From the cell containing the given text, extract its center point as (x, y) coordinate. 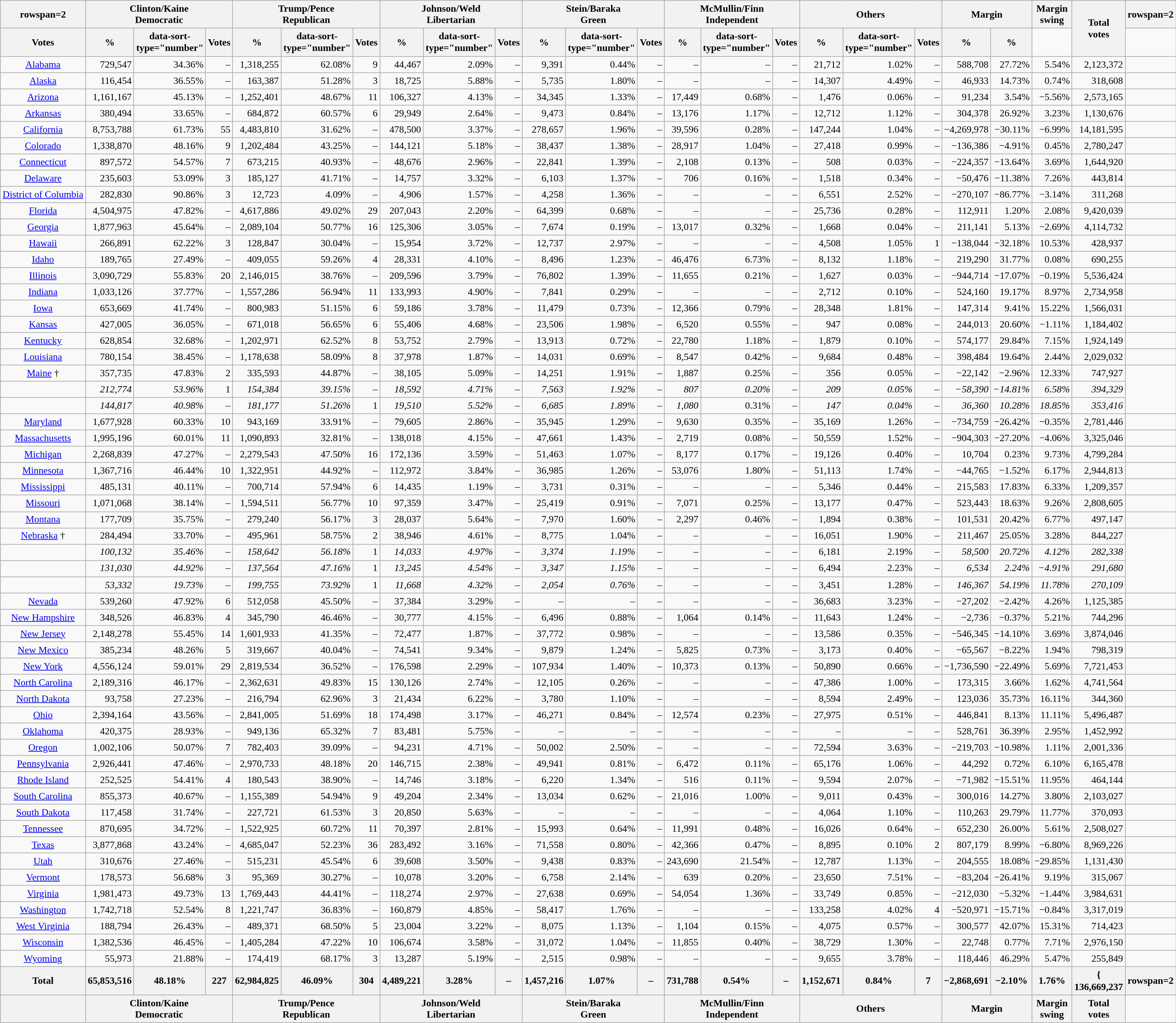
9,684 (821, 357)
1,522,925 (257, 829)
12,366 (682, 309)
New York (43, 666)
9,420,039 (1099, 211)
356 (821, 373)
Texas (43, 845)
North Carolina (43, 682)
47.83% (170, 373)
14,746 (402, 780)
266,891 (110, 244)
−734,759 (967, 422)
45.54% (317, 861)
8,895 (821, 845)
41.35% (317, 634)
1,322,951 (257, 471)
49.83% (317, 682)
0.62% (602, 796)
1.02% (879, 65)
1.30% (879, 943)
185,127 (257, 178)
3.29% (459, 601)
2,515 (544, 959)
639 (682, 877)
26.00% (1012, 829)
43.25% (317, 146)
17,449 (682, 97)
47,661 (544, 438)
2,780,247 (1099, 146)
46.83% (170, 617)
1,557,286 (257, 292)
6,494 (821, 569)
54.57% (170, 162)
60.01% (170, 438)
2.14% (602, 877)
353,416 (1099, 406)
13,245 (402, 569)
2.29% (459, 666)
4.97% (459, 552)
0.76% (602, 585)
1,677,928 (110, 422)
14,251 (544, 373)
1,627 (821, 276)
45.64% (170, 227)
9.26% (1052, 503)
1,668 (821, 227)
160,879 (402, 910)
11,668 (402, 585)
Nevada (43, 601)
2,819,534 (257, 666)
2,029,032 (1099, 357)
1.38% (602, 146)
180,543 (257, 780)
1,981,473 (110, 894)
1,566,031 (1099, 309)
26.92% (1012, 113)
807 (682, 390)
32.68% (170, 341)
33.91% (317, 422)
0.26% (602, 682)
36.39% (1012, 731)
Nebraska † (43, 536)
36,985 (544, 471)
14,181,595 (1099, 129)
6,220 (544, 780)
2.64% (459, 113)
Tennessee (43, 829)
49.02% (317, 211)
−30.11% (1012, 129)
48.67% (317, 97)
3,347 (544, 569)
−22.49% (1012, 666)
5.61% (1052, 829)
897,572 (110, 162)
65.32% (317, 731)
68.50% (317, 926)
28,331 (402, 260)
3,451 (821, 585)
3.17% (459, 715)
370,093 (1099, 812)
29,949 (402, 113)
7,970 (544, 520)
31.74% (170, 812)
21.54% (736, 861)
−2.10% (1012, 981)
2,926,441 (110, 764)
3.50% (459, 861)
744,296 (1099, 617)
2,808,605 (1099, 503)
34.72% (170, 829)
−2,868,691 (967, 981)
1.81% (879, 309)
51,113 (821, 471)
27.49% (170, 260)
56.68% (170, 877)
15,993 (544, 829)
44.87% (317, 373)
216,794 (257, 699)
1,202,484 (257, 146)
62.52% (317, 341)
7,563 (544, 390)
7,841 (544, 292)
60.72% (317, 829)
58.75% (317, 536)
0.29% (602, 292)
37.77% (170, 292)
3,877,868 (110, 845)
380,494 (110, 113)
40.93% (317, 162)
14 (219, 634)
19.64% (1012, 357)
174,419 (257, 959)
1,125,385 (1099, 601)
27.23% (170, 699)
55,973 (110, 959)
807,179 (967, 845)
300,016 (967, 796)
48.26% (170, 650)
15.31% (1052, 926)
2,279,543 (257, 455)
New Jersey (43, 634)
147,244 (821, 129)
−44,765 (967, 471)
870,695 (110, 829)
{ 136,669,237 (1099, 981)
199,755 (257, 585)
14,435 (402, 487)
Minnesota (43, 471)
12,737 (544, 244)
19,510 (402, 406)
1.43% (602, 438)
6,165,478 (1099, 764)
2,123,372 (1099, 65)
27.72% (1012, 65)
495,961 (257, 536)
673,215 (257, 162)
428,937 (1099, 244)
49.73% (170, 894)
5,825 (682, 650)
0.81% (602, 764)
7.26% (1052, 178)
714,423 (1099, 926)
13,017 (682, 227)
6.77% (1052, 520)
46.45% (170, 943)
0.43% (879, 796)
94,231 (402, 747)
3,173 (821, 650)
55.83% (170, 276)
8,075 (544, 926)
74,541 (402, 650)
20.42% (1012, 520)
Iowa (43, 309)
−86.77% (1012, 194)
20.60% (1012, 325)
51.69% (317, 715)
1,130,676 (1099, 113)
3,090,729 (110, 276)
59.01% (170, 666)
−0.19% (1052, 276)
−2.69% (1052, 227)
68.17% (317, 959)
146,715 (402, 764)
0.80% (602, 845)
700,714 (257, 487)
47.82% (170, 211)
1,104 (682, 926)
147 (821, 406)
55,406 (402, 325)
211,141 (967, 227)
1,002,106 (110, 747)
311,268 (1099, 194)
California (43, 129)
39.09% (317, 747)
2.23% (879, 569)
Montana (43, 520)
42,366 (682, 845)
22,841 (544, 162)
Illinois (43, 276)
3.32% (459, 178)
48.16% (170, 146)
235,603 (110, 178)
28,037 (402, 520)
2.49% (879, 699)
574,177 (967, 341)
33.70% (170, 536)
38.76% (317, 276)
62,984,825 (257, 981)
2,573,165 (1099, 97)
0.83% (602, 861)
512,058 (257, 601)
464,144 (1099, 780)
Wisconsin (43, 943)
Massachusetts (43, 438)
−50,476 (967, 178)
Vermont (43, 877)
1.92% (602, 390)
9,473 (544, 113)
9,655 (821, 959)
28,917 (682, 146)
13,586 (821, 634)
215,583 (967, 487)
11,643 (821, 617)
6.17% (1052, 471)
3.18% (459, 780)
3.80% (1052, 796)
−4.06% (1052, 438)
7.71% (1052, 943)
56.65% (317, 325)
−6.99% (1052, 129)
−219,703 (967, 747)
212,774 (110, 390)
18.63% (1012, 503)
9,011 (821, 796)
3.59% (459, 455)
62.96% (317, 699)
2.81% (459, 829)
−520,971 (967, 910)
318,608 (1099, 81)
209,596 (402, 276)
2.34% (459, 796)
43.24% (170, 845)
South Carolina (43, 796)
17.83% (1012, 487)
118,446 (967, 959)
11,991 (682, 829)
30.27% (317, 877)
5.64% (459, 520)
304 (366, 981)
0.77% (1012, 943)
−15.51% (1012, 780)
5,536,424 (1099, 276)
1,080 (682, 406)
25,736 (821, 211)
1,644,920 (1099, 162)
1,769,443 (257, 894)
19.73% (170, 585)
30.04% (317, 244)
Delaware (43, 178)
9,391 (544, 65)
3.22% (459, 926)
23,004 (402, 926)
36,683 (821, 601)
8.13% (1012, 715)
6,181 (821, 552)
60.33% (170, 422)
21.88% (170, 959)
−1.52% (1012, 471)
1.29% (602, 422)
282,830 (110, 194)
1.28% (879, 585)
207,043 (402, 211)
11,479 (544, 309)
106,327 (402, 97)
782,403 (257, 747)
11.78% (1052, 585)
2,970,733 (257, 764)
61.73% (170, 129)
12,105 (544, 682)
2,146,015 (257, 276)
39,596 (682, 129)
8.97% (1052, 292)
5.54% (1052, 65)
0.42% (736, 357)
20,850 (402, 812)
76,802 (544, 276)
−26.41% (1012, 877)
−136,386 (967, 146)
282,338 (1099, 552)
−71,982 (967, 780)
1.17% (736, 113)
10.28% (1012, 406)
36,360 (967, 406)
855,373 (110, 796)
−2.42% (1012, 601)
Alaska (43, 81)
7,721,453 (1099, 666)
219,290 (967, 260)
6.33% (1052, 487)
−212,030 (967, 894)
38,105 (402, 373)
65,176 (821, 764)
−22,142 (967, 373)
New Hampshire (43, 617)
106,674 (402, 943)
731,788 (682, 981)
6,103 (544, 178)
5.13% (1012, 227)
1.23% (602, 260)
−65,567 (967, 650)
6,758 (544, 877)
539,260 (110, 601)
5.09% (459, 373)
47.27% (170, 455)
9.34% (459, 650)
4.10% (459, 260)
2,189,316 (110, 682)
524,160 (967, 292)
3,984,631 (1099, 894)
11.11% (1052, 715)
Indiana (43, 292)
27,638 (544, 894)
174,498 (402, 715)
10.53% (1052, 244)
37,384 (402, 601)
22,748 (967, 943)
4,483,810 (257, 129)
33.65% (170, 113)
Arizona (43, 97)
Idaho (43, 260)
26.43% (170, 926)
4.85% (459, 910)
8,594 (821, 699)
93,758 (110, 699)
−17.07% (1012, 276)
528,761 (967, 731)
58.09% (317, 357)
−10.98% (1012, 747)
163,387 (257, 81)
4,258 (544, 194)
949,136 (257, 731)
41.71% (317, 178)
13 (219, 894)
780,154 (110, 357)
3,374 (544, 552)
158,642 (257, 552)
−944,714 (967, 276)
1,457,216 (544, 981)
44,467 (402, 65)
−32.18% (1012, 244)
3.58% (459, 943)
1.05% (879, 244)
398,484 (967, 357)
3.37% (459, 129)
1.15% (602, 569)
40.11% (170, 487)
21,016 (682, 796)
Ohio (43, 715)
21,434 (402, 699)
2,054 (544, 585)
6,685 (544, 406)
62.22% (170, 244)
57.94% (317, 487)
0.57% (879, 926)
5.63% (459, 812)
1,877,963 (110, 227)
1.37% (602, 178)
227,721 (257, 812)
50,559 (821, 438)
3.72% (459, 244)
2,841,005 (257, 715)
9.19% (1052, 877)
9,438 (544, 861)
4,556,124 (110, 666)
1,161,167 (110, 97)
2,297 (682, 520)
46.46% (317, 617)
16,026 (821, 829)
Florida (43, 211)
71,558 (544, 845)
53,076 (682, 471)
1,367,716 (110, 471)
5,735 (544, 81)
1,601,933 (257, 634)
12,787 (821, 861)
31.77% (1012, 260)
2.95% (1052, 731)
34.36% (170, 65)
51,463 (544, 455)
10,704 (967, 455)
12.33% (1052, 373)
9,879 (544, 650)
189,765 (110, 260)
−904,303 (967, 438)
62.08% (317, 65)
59,186 (402, 309)
47.50% (317, 455)
36 (366, 845)
25.05% (1012, 536)
1,184,402 (1099, 325)
10,373 (682, 666)
55.45% (170, 634)
4,075 (821, 926)
42.07% (1012, 926)
4.61% (459, 536)
144,817 (110, 406)
New Mexico (43, 650)
12,574 (682, 715)
−0.35% (1052, 422)
50.77% (317, 227)
Michigan (43, 455)
39,608 (402, 861)
90.86% (170, 194)
1,071,068 (110, 503)
4.09% (317, 194)
3.47% (459, 503)
2.96% (459, 162)
3,731 (544, 487)
16,051 (821, 536)
18.85% (1052, 406)
11,855 (682, 943)
497,147 (1099, 520)
36.55% (170, 81)
38.90% (317, 780)
54.19% (1012, 585)
125,306 (402, 227)
1.91% (602, 373)
3,325,046 (1099, 438)
0.85% (879, 894)
0.32% (736, 227)
22,780 (682, 341)
1,209,357 (1099, 487)
51.26% (317, 406)
4,504,975 (110, 211)
112,972 (402, 471)
97,359 (402, 503)
Hawaii (43, 244)
1,894 (821, 520)
1.06% (879, 764)
270,109 (1099, 585)
West Virginia (43, 926)
23,506 (544, 325)
District of Columbia (43, 194)
Utah (43, 861)
176,598 (402, 666)
1.52% (879, 438)
177,709 (110, 520)
7,071 (682, 503)
1.89% (602, 406)
47.16% (317, 569)
2,362,631 (257, 682)
28.93% (170, 731)
Virginia (43, 894)
1,405,284 (257, 943)
0.21% (736, 276)
690,255 (1099, 260)
60.57% (317, 113)
516 (682, 780)
11.95% (1052, 780)
56.18% (317, 552)
15.22% (1052, 309)
172,136 (402, 455)
1,995,196 (110, 438)
2,719 (682, 438)
252,525 (110, 780)
5,496,487 (1099, 715)
Wyoming (43, 959)
4.54% (459, 569)
1,476 (821, 97)
27.46% (170, 861)
345,790 (257, 617)
54.94% (317, 796)
6.10% (1052, 764)
0.17% (736, 455)
45.50% (317, 601)
1.62% (1052, 682)
133,258 (821, 910)
1,518 (821, 178)
6.58% (1052, 390)
2.52% (879, 194)
7.15% (1052, 341)
19,126 (821, 455)
51.15% (317, 309)
41.74% (170, 309)
53.09% (170, 178)
−0.84% (1052, 910)
5.75% (459, 731)
23,650 (821, 877)
40.67% (170, 796)
−224,357 (967, 162)
25,419 (544, 503)
8,496 (544, 260)
2.79% (459, 341)
116,454 (110, 81)
8,969,226 (1099, 845)
Georgia (43, 227)
3,317,019 (1099, 910)
508 (821, 162)
50.07% (170, 747)
46.44% (170, 471)
Missouri (43, 503)
798,319 (1099, 650)
2.38% (459, 764)
2,103,027 (1099, 796)
291,680 (1099, 569)
9.73% (1052, 455)
53,752 (402, 341)
Colorado (43, 146)
1.33% (602, 97)
357,735 (110, 373)
1,090,893 (257, 438)
−83,204 (967, 877)
56.77% (317, 503)
−0.37% (1012, 617)
64,399 (544, 211)
279,240 (257, 520)
38.45% (170, 357)
131,030 (110, 569)
1,924,149 (1099, 341)
243,690 (682, 861)
−5.32% (1012, 894)
4,906 (402, 194)
Alabama (43, 65)
4,064 (821, 812)
1,131,430 (1099, 861)
515,231 (257, 861)
6.22% (459, 699)
47,386 (821, 682)
348,526 (110, 617)
0.46% (736, 520)
133,993 (402, 292)
2.24% (1012, 569)
46.17% (170, 682)
65,853,516 (110, 981)
79,605 (402, 422)
117,458 (110, 812)
0.19% (602, 227)
628,854 (110, 341)
72,594 (821, 747)
91,234 (967, 97)
4.32% (459, 585)
1,594,511 (257, 503)
31,072 (544, 943)
0.88% (602, 617)
800,983 (257, 309)
310,676 (110, 861)
3.84% (459, 471)
4.49% (879, 81)
−2,736 (967, 617)
−3.14% (1052, 194)
−5.56% (1052, 97)
Louisiana (43, 357)
130,126 (402, 682)
−27.20% (1012, 438)
0.51% (879, 715)
181,177 (257, 406)
61.53% (317, 812)
47.22% (317, 943)
11,655 (682, 276)
284,494 (110, 536)
2.86% (459, 422)
31.62% (317, 129)
2,781,446 (1099, 422)
−270,107 (967, 194)
11.77% (1052, 812)
35,945 (544, 422)
1,221,747 (257, 910)
−1,736,590 (967, 666)
18 (366, 715)
59.26% (317, 260)
27,975 (821, 715)
47.92% (170, 601)
1,742,718 (110, 910)
0.74% (1052, 81)
5.47% (1052, 959)
2,712 (821, 292)
14,757 (402, 178)
4.12% (1052, 552)
420,375 (110, 731)
2.44% (1052, 357)
0.06% (879, 97)
3.66% (1012, 682)
3.16% (459, 845)
47.46% (170, 764)
53.96% (170, 390)
147,314 (967, 309)
2,394,164 (110, 715)
Rhode Island (43, 780)
−58,390 (967, 390)
43.56% (170, 715)
4.68% (459, 325)
588,708 (967, 65)
8,547 (682, 357)
943,169 (257, 422)
0.91% (602, 503)
46,476 (682, 260)
478,500 (402, 129)
13,034 (544, 796)
3.79% (459, 276)
35.75% (170, 520)
1,879 (821, 341)
211,467 (967, 536)
1,152,671 (821, 981)
15 (366, 682)
2,001,336 (1099, 747)
14.27% (1012, 796)
3,874,046 (1099, 634)
53,332 (110, 585)
1,202,971 (257, 341)
1.96% (602, 129)
36.83% (317, 910)
3.54% (1012, 97)
83,481 (402, 731)
14.73% (1012, 81)
9.41% (1012, 309)
2,089,104 (257, 227)
Total (43, 981)
37,772 (544, 634)
489,371 (257, 926)
0.99% (879, 146)
49,204 (402, 796)
56.17% (317, 520)
49,941 (544, 764)
0.45% (1052, 146)
1,452,992 (1099, 731)
8,177 (682, 455)
244,013 (967, 325)
14,031 (544, 357)
−15.71% (1012, 910)
4,489,221 (402, 981)
2.07% (879, 780)
1.20% (1012, 211)
443,814 (1099, 178)
729,547 (110, 65)
35.46% (170, 552)
38.14% (170, 503)
Kansas (43, 325)
4,114,732 (1099, 227)
4.13% (459, 97)
138,018 (402, 438)
2,268,839 (110, 455)
144,121 (402, 146)
0.79% (736, 309)
3,780 (544, 699)
21,712 (821, 65)
Connecticut (43, 162)
5.21% (1052, 617)
12,712 (821, 113)
20.72% (1012, 552)
4.26% (1052, 601)
−2.96% (1012, 373)
−4,269,978 (967, 129)
Washington (43, 910)
394,329 (1099, 390)
45.13% (170, 97)
48,676 (402, 162)
73.92% (317, 585)
−6.80% (1052, 845)
4.02% (879, 910)
706 (682, 178)
16.11% (1052, 699)
13,287 (402, 959)
2.08% (1052, 211)
2,508,027 (1099, 829)
30,777 (402, 617)
−26.42% (1012, 422)
1.34% (602, 780)
653,669 (110, 309)
128,847 (257, 244)
−27,202 (967, 601)
112,911 (967, 211)
13,176 (682, 113)
844,227 (1099, 536)
29.84% (1012, 341)
13,913 (544, 341)
4,685,047 (257, 845)
8.99% (1012, 845)
1.12% (879, 113)
1,178,638 (257, 357)
1.40% (602, 666)
5.52% (459, 406)
1.11% (1052, 747)
Pennsylvania (43, 764)
4.90% (459, 292)
39.15% (317, 390)
72,477 (402, 634)
4,508 (821, 244)
14,033 (402, 552)
10,078 (402, 877)
40.04% (317, 650)
2.50% (602, 747)
0.66% (879, 666)
123,036 (967, 699)
319,667 (257, 650)
32.81% (317, 438)
−14.10% (1012, 634)
58,500 (967, 552)
409,055 (257, 260)
1.90% (879, 536)
6.73% (736, 260)
7,674 (544, 227)
34,345 (544, 97)
1.94% (1052, 650)
315,067 (1099, 877)
−11.38% (1012, 178)
3.05% (459, 227)
Kentucky (43, 341)
58,417 (544, 910)
46.29% (1012, 959)
95,369 (257, 877)
304,378 (967, 113)
1.60% (602, 520)
485,131 (110, 487)
0.15% (736, 926)
44,292 (967, 764)
29.79% (1012, 812)
1,252,401 (257, 97)
7.51% (879, 877)
1,033,126 (110, 292)
−13.64% (1012, 162)
1,887 (682, 373)
652,230 (967, 829)
9,630 (682, 422)
51.28% (317, 81)
37,978 (402, 357)
46.09% (317, 981)
2.19% (879, 552)
14,307 (821, 81)
33,749 (821, 894)
35,169 (821, 422)
18,725 (402, 81)
28,348 (821, 309)
283,492 (402, 845)
947 (821, 325)
110,263 (967, 812)
27,418 (821, 146)
2,108 (682, 162)
6,496 (544, 617)
107,934 (544, 666)
46,271 (544, 715)
278,657 (544, 129)
2,976,150 (1099, 943)
173,315 (967, 682)
255,849 (1099, 959)
38,946 (402, 536)
2.09% (459, 65)
0.38% (879, 520)
3.20% (459, 877)
1,382,536 (110, 943)
385,234 (110, 650)
North Dakota (43, 699)
6,551 (821, 194)
15,954 (402, 244)
36.52% (317, 666)
Arkansas (43, 113)
Mississippi (43, 487)
0.54% (736, 981)
38,729 (821, 943)
46,933 (967, 81)
5.18% (459, 146)
35.73% (1012, 699)
−29.85% (1052, 861)
8,775 (544, 536)
50,890 (821, 666)
6,472 (682, 764)
1.57% (459, 194)
146,367 (967, 585)
−1.11% (1052, 325)
−546,345 (967, 634)
0.16% (736, 178)
54.41% (170, 780)
0.14% (736, 617)
Maine † (43, 373)
1,155,389 (257, 796)
−1.44% (1052, 894)
1,064 (682, 617)
344,360 (1099, 699)
8,753,788 (110, 129)
Oregon (43, 747)
684,872 (257, 113)
137,564 (257, 569)
118,274 (402, 894)
4,741,564 (1099, 682)
300,577 (967, 926)
56.94% (317, 292)
−14.81% (1012, 390)
6,520 (682, 325)
204,555 (967, 861)
1,338,870 (110, 146)
446,841 (967, 715)
2,944,813 (1099, 471)
2,734,958 (1099, 292)
4,617,886 (257, 211)
Oklahoma (43, 731)
Maryland (43, 422)
427,005 (110, 325)
South Dakota (43, 812)
52.23% (317, 845)
36.05% (170, 325)
44.41% (317, 894)
70,397 (402, 829)
5.19% (459, 959)
335,593 (257, 373)
1.98% (602, 325)
12,723 (257, 194)
38,437 (544, 146)
−138,044 (967, 244)
5,346 (821, 487)
3.63% (879, 747)
188,794 (110, 926)
8,132 (821, 260)
0.55% (736, 325)
2.74% (459, 682)
55 (219, 129)
19.17% (1012, 292)
13,177 (821, 503)
4,799,284 (1099, 455)
54,054 (682, 894)
0.34% (879, 178)
18,592 (402, 390)
523,443 (967, 503)
1.74% (879, 471)
5.69% (1052, 666)
2,148,278 (110, 634)
1,318,255 (257, 65)
227 (219, 981)
100,132 (110, 552)
9,594 (821, 780)
50,002 (544, 747)
−8.22% (1012, 650)
6,534 (967, 569)
18.08% (1012, 861)
671,018 (257, 325)
5.88% (459, 81)
209 (821, 390)
154,384 (257, 390)
747,927 (1099, 373)
178,573 (110, 877)
101,531 (967, 520)
52.54% (170, 910)
2.20% (459, 211)
40.98% (170, 406)
